Extract the (X, Y) coordinate from the center of the cell holding the provided text.  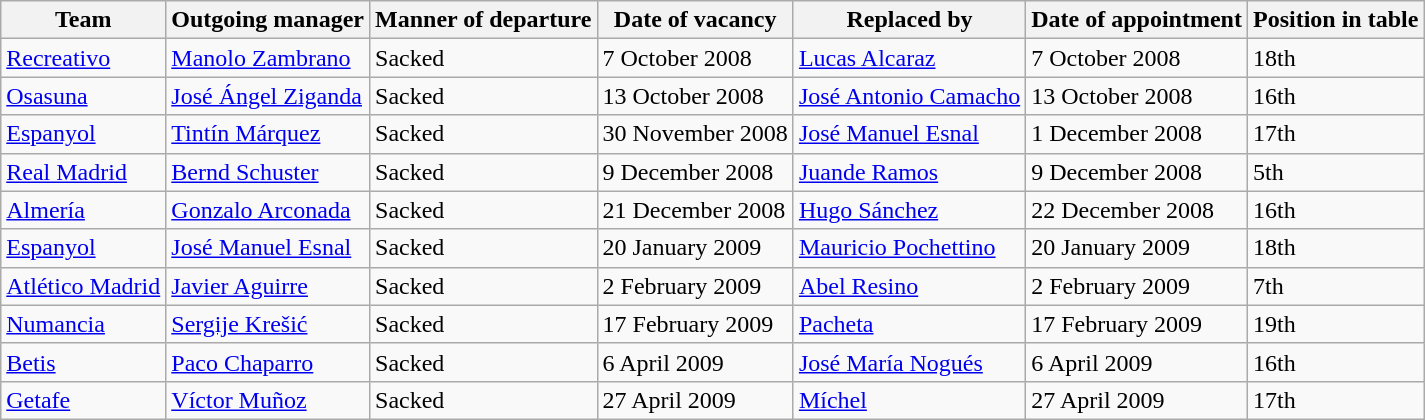
5th (1335, 172)
Manolo Zambrano (268, 58)
Recreativo (84, 58)
19th (1335, 324)
Date of appointment (1137, 20)
Atlético Madrid (84, 286)
Date of vacancy (695, 20)
Getafe (84, 400)
21 December 2008 (695, 210)
Hugo Sánchez (909, 210)
Lucas Alcaraz (909, 58)
Gonzalo Arconada (268, 210)
Team (84, 20)
Mauricio Pochettino (909, 248)
José María Nogués (909, 362)
José Antonio Camacho (909, 96)
Almería (84, 210)
Osasuna (84, 96)
1 December 2008 (1137, 134)
Juande Ramos (909, 172)
Real Madrid (84, 172)
Javier Aguirre (268, 286)
22 December 2008 (1137, 210)
Replaced by (909, 20)
Míchel (909, 400)
Sergije Krešić (268, 324)
Outgoing manager (268, 20)
Pacheta (909, 324)
Position in table (1335, 20)
Betis (84, 362)
José Ángel Ziganda (268, 96)
30 November 2008 (695, 134)
Manner of departure (484, 20)
Víctor Muñoz (268, 400)
Numancia (84, 324)
Bernd Schuster (268, 172)
Abel Resino (909, 286)
Paco Chaparro (268, 362)
Tintín Márquez (268, 134)
7th (1335, 286)
